Determine the (x, y) coordinate at the center of the cell enclosing the given text.  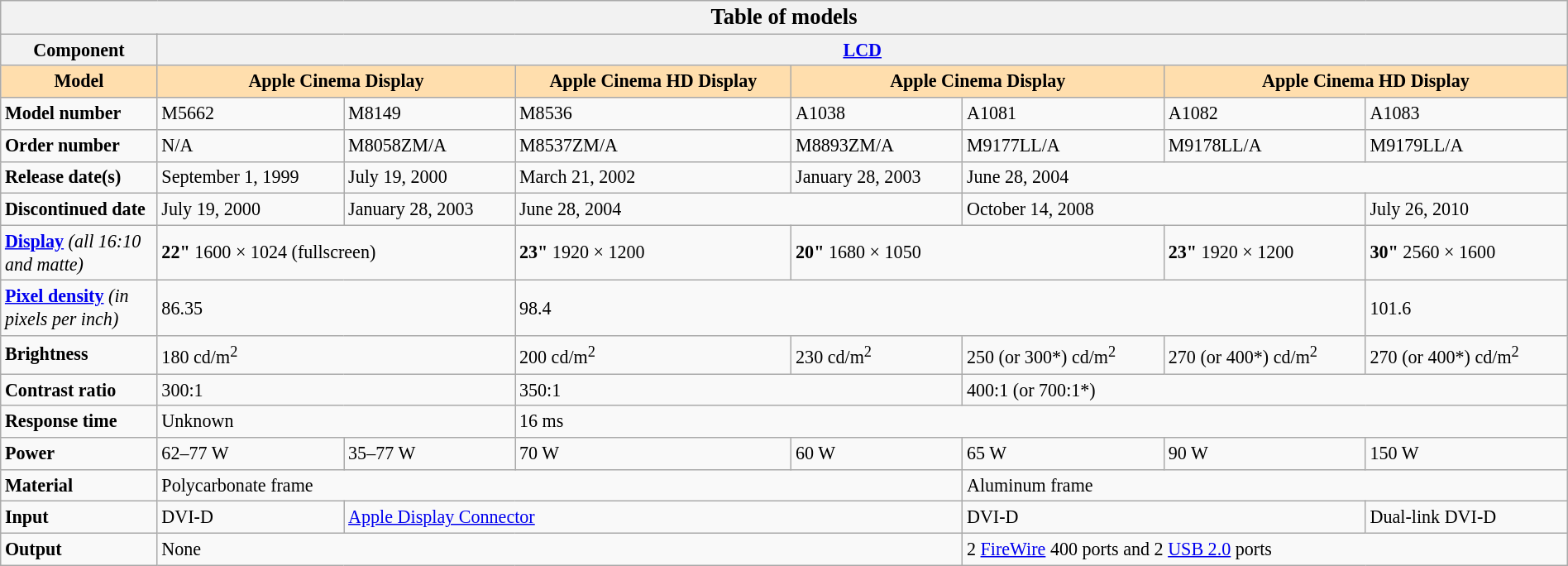
Input (79, 518)
Response time (79, 422)
A1081 (1064, 114)
101.6 (1466, 308)
86.35 (336, 308)
Display (all 16:10 and matte) (79, 253)
Power (79, 453)
65 W (1064, 453)
400:1 (or 700:1*) (1265, 389)
300:1 (336, 389)
A1038 (877, 114)
250 (or 300*) cd/m2 (1064, 354)
March 21, 2002 (653, 177)
230 cd/m2 (877, 354)
Model number (79, 114)
350:1 (739, 389)
30" 2560 × 1600 (1466, 253)
Unknown (336, 422)
None (560, 549)
20" 1680 × 1050 (978, 253)
70 W (653, 453)
A1083 (1466, 114)
M9177LL/A (1064, 146)
M9178LL/A (1265, 146)
September 1, 1999 (251, 177)
Material (79, 485)
62–77 W (251, 453)
M9179LL/A (1466, 146)
M8536 (653, 114)
Contrast ratio (79, 389)
150 W (1466, 453)
35–77 W (430, 453)
M8537ZM/A (653, 146)
200 cd/m2 (653, 354)
Pixel density (in pixels per inch) (79, 308)
October 14, 2008 (1164, 209)
Model (79, 81)
Dual-link DVI-D (1466, 518)
Aluminum frame (1265, 485)
M8149 (430, 114)
60 W (877, 453)
Release date(s) (79, 177)
Polycarbonate frame (560, 485)
180 cd/m2 (336, 354)
M8058ZM/A (430, 146)
98.4 (941, 308)
N/A (251, 146)
90 W (1265, 453)
Order number (79, 146)
Discontinued date (79, 209)
Output (79, 549)
M8893ZM/A (877, 146)
22" 1600 × 1024 (fullscreen) (336, 253)
2 FireWire 400 ports and 2 USB 2.0 ports (1265, 549)
Apple Display Connector (653, 518)
Table of models (784, 17)
LCD (862, 50)
16 ms (1041, 422)
M5662 (251, 114)
Brightness (79, 354)
A1082 (1265, 114)
July 26, 2010 (1466, 209)
Component (79, 50)
